Output the [x, y] coordinate of the center of the cell containing the given text.  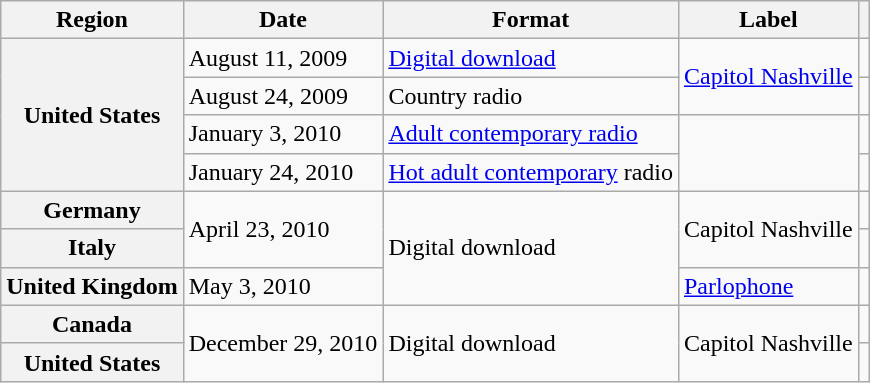
Germany [92, 210]
Hot adult contemporary radio [531, 172]
Italy [92, 248]
August 24, 2009 [283, 96]
Country radio [531, 96]
Format [531, 20]
April 23, 2010 [283, 229]
January 24, 2010 [283, 172]
Adult contemporary radio [531, 134]
Region [92, 20]
United Kingdom [92, 286]
Date [283, 20]
December 29, 2010 [283, 343]
August 11, 2009 [283, 58]
Label [768, 20]
Canada [92, 324]
May 3, 2010 [283, 286]
January 3, 2010 [283, 134]
Parlophone [768, 286]
